Provide the [x, y] coordinate of the cell's center where the given text is located.  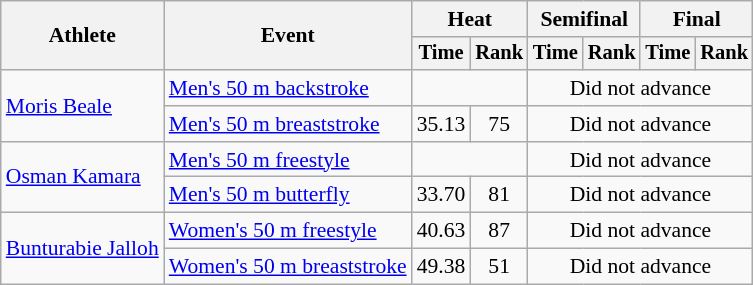
Women's 50 m freestyle [288, 231]
Athlete [82, 36]
Men's 50 m breaststroke [288, 124]
35.13 [442, 124]
33.70 [442, 195]
51 [499, 267]
49.38 [442, 267]
Event [288, 36]
Bunturabie Jalloh [82, 248]
75 [499, 124]
40.63 [442, 231]
Men's 50 m backstroke [288, 88]
Final [696, 19]
Women's 50 m breaststroke [288, 267]
Osman Kamara [82, 178]
87 [499, 231]
Men's 50 m butterfly [288, 195]
Moris Beale [82, 106]
81 [499, 195]
Semifinal [584, 19]
Heat [470, 19]
Men's 50 m freestyle [288, 160]
